For the text-containing cell, return its midpoint in (X, Y) coordinate format. 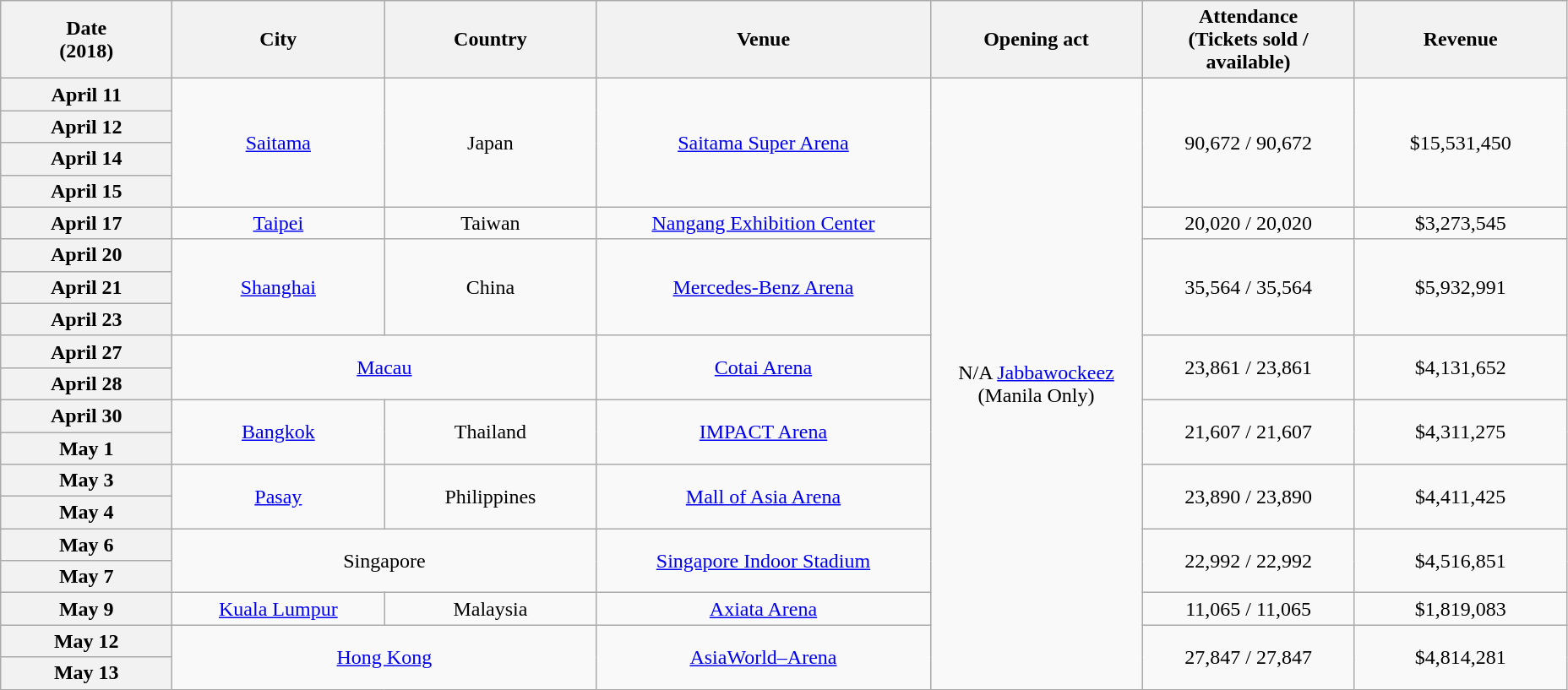
May 9 (86, 609)
Shanghai (279, 287)
$4,814,281 (1460, 657)
Date(2018) (86, 40)
April 20 (86, 255)
27,847 / 27,847 (1249, 657)
April 21 (86, 287)
23,890 / 23,890 (1249, 497)
$4,131,652 (1460, 367)
April 23 (86, 319)
$15,531,450 (1460, 143)
Thailand (490, 432)
Singapore (384, 561)
Mall of Asia Arena (764, 497)
$4,411,425 (1460, 497)
April 15 (86, 191)
Attendance(Tickets sold / available) (1249, 40)
Taipei (279, 223)
Macau (384, 367)
May 4 (86, 513)
Taiwan (490, 223)
11,065 / 11,065 (1249, 609)
Hong Kong (384, 657)
Axiata Arena (764, 609)
22,992 / 22,992 (1249, 561)
May 13 (86, 673)
May 1 (86, 448)
$4,311,275 (1460, 432)
IMPACT Arena (764, 432)
$4,516,851 (1460, 561)
$3,273,545 (1460, 223)
April 11 (86, 95)
Cotai Arena (764, 367)
April 28 (86, 383)
April 14 (86, 159)
Mercedes-Benz Arena (764, 287)
City (279, 40)
April 17 (86, 223)
AsiaWorld–Arena (764, 657)
Japan (490, 143)
Singapore Indoor Stadium (764, 561)
Pasay (279, 497)
May 7 (86, 577)
April 12 (86, 127)
Philippines (490, 497)
Bangkok (279, 432)
Opening act (1036, 40)
May 12 (86, 641)
23,861 / 23,861 (1249, 367)
Kuala Lumpur (279, 609)
May 3 (86, 481)
Country (490, 40)
Revenue (1460, 40)
April 27 (86, 351)
$1,819,083 (1460, 609)
$5,932,991 (1460, 287)
35,564 / 35,564 (1249, 287)
20,020 / 20,020 (1249, 223)
April 30 (86, 416)
May 6 (86, 545)
Venue (764, 40)
Malaysia (490, 609)
N/A Jabbawockeez (Manila Only) (1036, 383)
China (490, 287)
21,607 / 21,607 (1249, 432)
90,672 / 90,672 (1249, 143)
Saitama (279, 143)
Nangang Exhibition Center (764, 223)
Saitama Super Arena (764, 143)
